Determine the [x, y] coordinate at the center of the cell enclosing the given text.  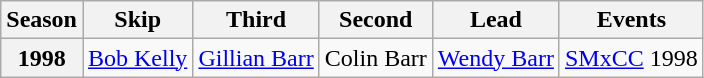
Skip [137, 20]
Lead [496, 20]
Colin Barr [376, 58]
Wendy Barr [496, 58]
Second [376, 20]
1998 [42, 58]
Third [256, 20]
SMxCC 1998 [631, 58]
Bob Kelly [137, 58]
Events [631, 20]
Gillian Barr [256, 58]
Season [42, 20]
